From the cell containing the given text, extract its center point as [X, Y] coordinate. 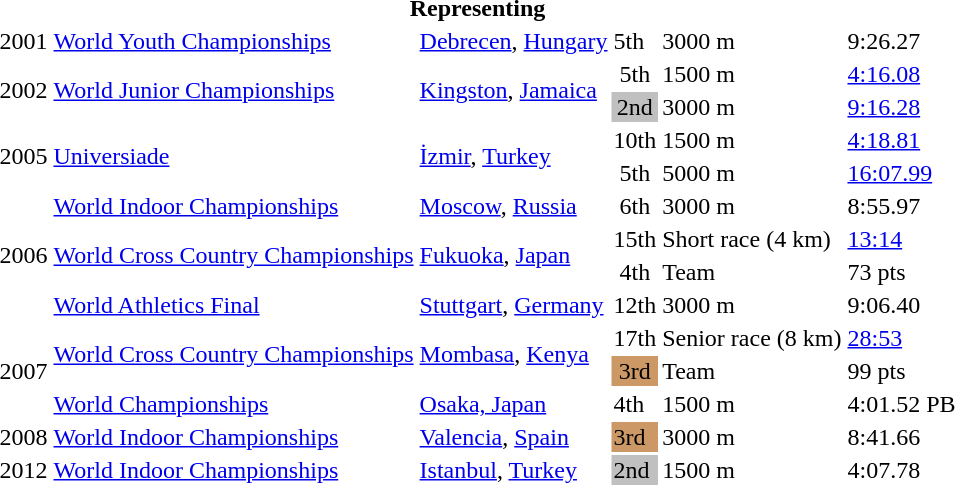
12th [635, 305]
Short race (4 km) [752, 239]
World Youth Championships [234, 41]
10th [635, 140]
Stuttgart, Germany [514, 305]
World Athletics Final [234, 305]
Istanbul, Turkey [514, 470]
Osaka, Japan [514, 404]
Kingston, Jamaica [514, 90]
Senior race (8 km) [752, 338]
15th [635, 239]
Valencia, Spain [514, 437]
Moscow, Russia [514, 206]
17th [635, 338]
Mombasa, Kenya [514, 354]
İzmir, Turkey [514, 156]
World Championships [234, 404]
6th [635, 206]
World Junior Championships [234, 90]
Universiade [234, 156]
5000 m [752, 173]
Fukuoka, Japan [514, 256]
Debrecen, Hungary [514, 41]
